Provide the [x, y] coordinate of the cell's center where the given text is located.  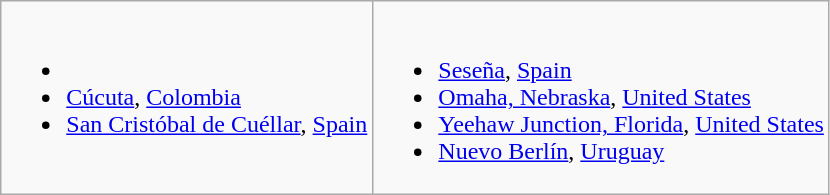
Cúcuta, Colombia San Cristóbal de Cuéllar, Spain [187, 98]
Seseña, Spain Omaha, Nebraska, United States Yeehaw Junction, Florida, United States Nuevo Berlín, Uruguay [602, 98]
